Search for the cell housing the specified text and yield its [X, Y] center coordinate. 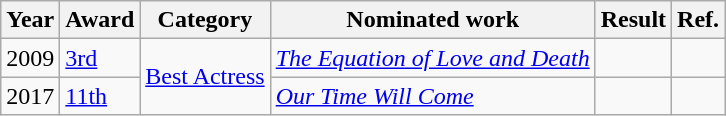
Category [205, 20]
The Equation of Love and Death [432, 58]
Ref. [698, 20]
Year [30, 20]
11th [100, 96]
3rd [100, 58]
Best Actress [205, 77]
Result [633, 20]
2017 [30, 96]
Our Time Will Come [432, 96]
2009 [30, 58]
Nominated work [432, 20]
Award [100, 20]
